Return (X, Y) of the center of cell containing provided text 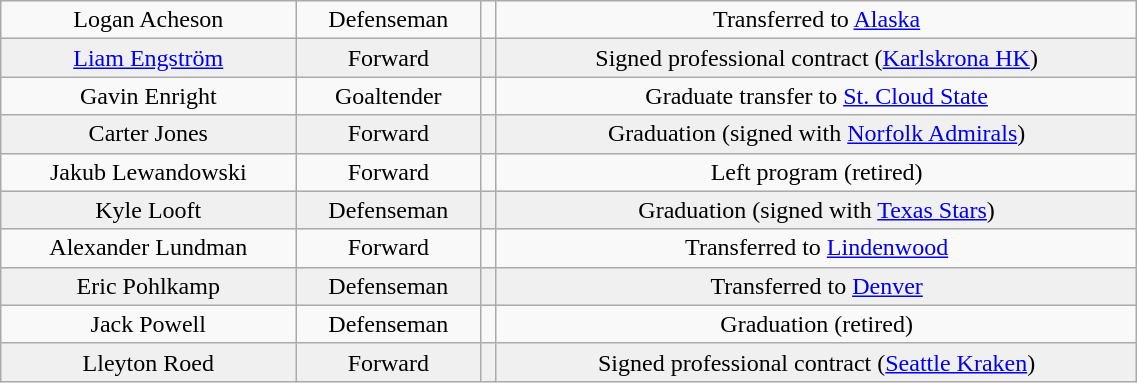
Signed professional contract (Seattle Kraken) (816, 362)
Signed professional contract (Karlskrona HK) (816, 58)
Kyle Looft (148, 210)
Left program (retired) (816, 172)
Transferred to Alaska (816, 20)
Transferred to Denver (816, 286)
Gavin Enright (148, 96)
Graduation (signed with Norfolk Admirals) (816, 134)
Lleyton Roed (148, 362)
Graduation (signed with Texas Stars) (816, 210)
Jack Powell (148, 324)
Jakub Lewandowski (148, 172)
Goaltender (388, 96)
Logan Acheson (148, 20)
Liam Engström (148, 58)
Eric Pohlkamp (148, 286)
Graduation (retired) (816, 324)
Transferred to Lindenwood (816, 248)
Graduate transfer to St. Cloud State (816, 96)
Alexander Lundman (148, 248)
Carter Jones (148, 134)
